Scan for the cell matching the given text and deliver its [x, y] coordinate at center. 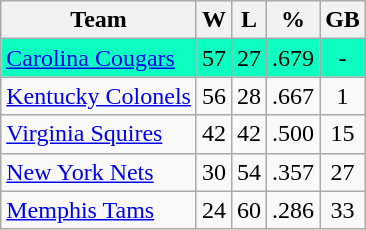
60 [250, 210]
56 [214, 96]
54 [250, 172]
28 [250, 96]
L [250, 20]
24 [214, 210]
Team [99, 20]
% [294, 20]
New York Nets [99, 172]
Kentucky Colonels [99, 96]
.667 [294, 96]
Carolina Cougars [99, 58]
15 [343, 134]
.500 [294, 134]
.679 [294, 58]
GB [343, 20]
Memphis Tams [99, 210]
30 [214, 172]
- [343, 58]
W [214, 20]
1 [343, 96]
Virginia Squires [99, 134]
33 [343, 210]
57 [214, 58]
.286 [294, 210]
.357 [294, 172]
